Capture the cell that displays the provided text and extract its (x, y) central coordinate. 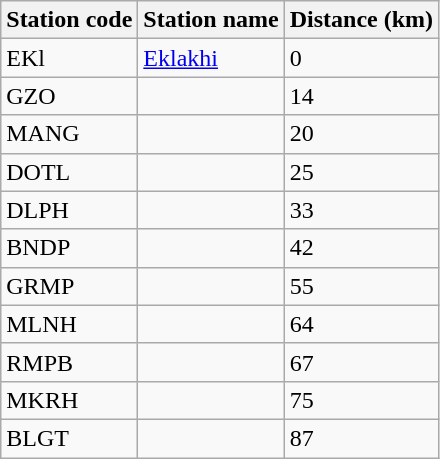
20 (361, 134)
87 (361, 438)
GRMP (70, 286)
55 (361, 286)
33 (361, 210)
BLGT (70, 438)
GZO (70, 96)
MLNH (70, 324)
75 (361, 400)
Station name (211, 20)
67 (361, 362)
Station code (70, 20)
14 (361, 96)
BNDP (70, 248)
RMPB (70, 362)
Eklakhi (211, 58)
MKRH (70, 400)
EKl (70, 58)
DOTL (70, 172)
Distance (km) (361, 20)
64 (361, 324)
25 (361, 172)
MANG (70, 134)
42 (361, 248)
0 (361, 58)
DLPH (70, 210)
